Determine the (x, y) coordinate at the center of the cell enclosing the given text.  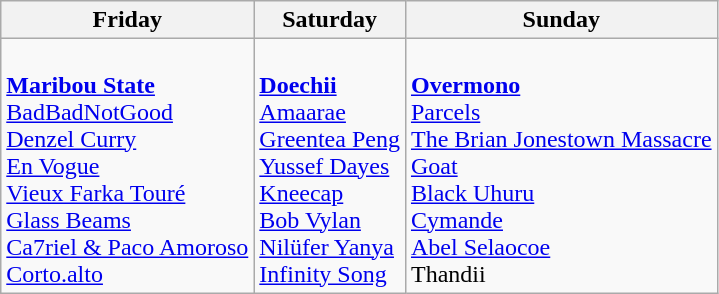
Overmono Parcels The Brian Jonestown Massacre Goat Black Uhuru Cymande Abel Selaocoe Thandii (561, 166)
Saturday (330, 20)
Doechii Amaarae Greentea Peng Yussef Dayes Kneecap Bob Vylan Nilüfer Yanya Infinity Song (330, 166)
Sunday (561, 20)
Maribou State BadBadNotGood Denzel Curry En Vogue Vieux Farka Touré Glass Beams Ca7riel & Paco Amoroso Corto.alto (128, 166)
Friday (128, 20)
